Scan for the cell matching the given text and deliver its [x, y] coordinate at center. 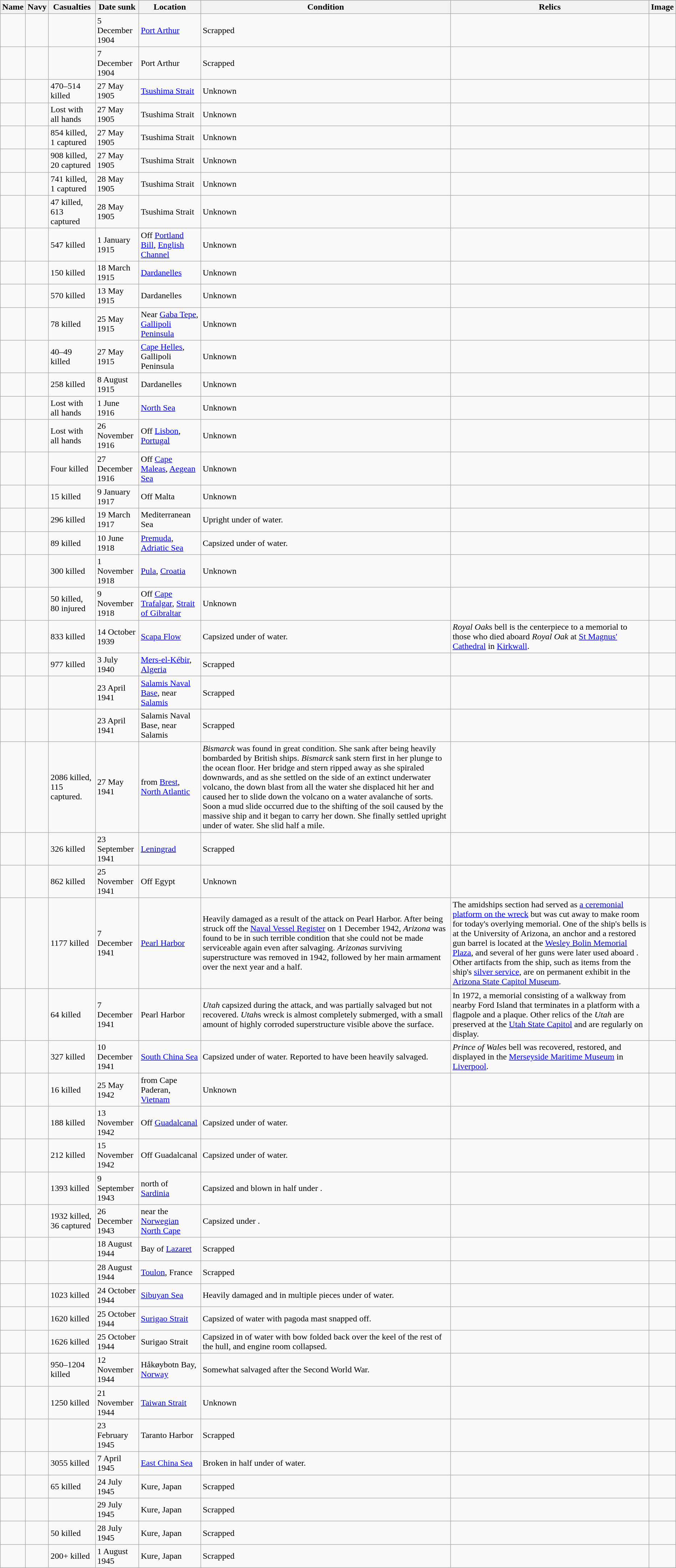
26 November 1916 [117, 436]
24 October 1944 [117, 1295]
13 November 1942 [117, 1123]
18 August 1944 [117, 1249]
Off Egypt [170, 882]
from Cape Paderan, Vietnam [170, 1090]
Capsized under of water. Reported to have been heavily salvaged. [326, 1057]
3 July 1940 [117, 664]
1177 killed [72, 943]
East China Sea [170, 1463]
Off Lisbon, Portugal [170, 436]
Off Cape Maleas, Aegean Sea [170, 469]
47 killed, 613 captured [72, 212]
78 killed [72, 324]
326 killed [72, 849]
7 April 1945 [117, 1463]
50 killed [72, 1533]
741 killed, 1 captured [72, 184]
1 November 1918 [117, 571]
21 November 1944 [117, 1403]
470–514 killed [72, 91]
Taranto Harbor [170, 1435]
327 killed [72, 1057]
Condition [326, 7]
1 August 1945 [117, 1556]
Capsized of water with pagoda mast snapped off. [326, 1319]
212 killed [72, 1155]
Premuda, Adriatic Sea [170, 543]
Location [170, 7]
Pula, Croatia [170, 571]
north of Sardinia [170, 1188]
Prince of Wales bell was recovered, restored, and displayed in the Merseyside Maritime Museum in Liverpool. [550, 1057]
188 killed [72, 1123]
29 July 1945 [117, 1510]
1 January 1915 [117, 244]
23 September 1941 [117, 849]
Mediterranean Sea [170, 520]
23 February 1945 [117, 1435]
25 May 1942 [117, 1090]
28 July 1945 [117, 1533]
40–49 killed [72, 357]
25 November 1941 [117, 882]
Date sunk [117, 7]
27 May 1915 [117, 357]
1 June 1916 [117, 408]
150 killed [72, 272]
300 killed [72, 571]
89 killed [72, 543]
Image [662, 7]
570 killed [72, 296]
8 August 1915 [117, 385]
854 killed, 1 captured [72, 138]
Cape Helles, Gallipoli Peninsula [170, 357]
862 killed [72, 882]
North Sea [170, 408]
Taiwan Strait [170, 1403]
50 killed, 80 injured [72, 604]
Leningrad [170, 849]
South China Sea [170, 1057]
1393 killed [72, 1188]
18 March 1915 [117, 272]
16 killed [72, 1090]
1250 killed [72, 1403]
Somewhat salvaged after the Second World War. [326, 1370]
9 September 1943 [117, 1188]
Toulon, France [170, 1272]
296 killed [72, 520]
Broken in half under of water. [326, 1463]
10 June 1918 [117, 543]
833 killed [72, 636]
950–1204 killed [72, 1370]
Capsized in of water with bow folded back over the keel of the rest of the hull, and engine room collapsed. [326, 1341]
Scapa Flow [170, 636]
10 December 1941 [117, 1057]
1620 killed [72, 1319]
19 March 1917 [117, 520]
Name [13, 7]
Capsized and blown in half under . [326, 1188]
Near Gaba Tepe, Gallipoli Peninsula [170, 324]
Off Portland Bill, English Channel [170, 244]
9 January 1917 [117, 497]
27 May 1941 [117, 787]
5 December 1904 [117, 30]
908 killed, 20 captured [72, 160]
200+ killed [72, 1556]
1023 killed [72, 1295]
Four killed [72, 469]
13 May 1915 [117, 296]
Off Malta [170, 497]
near the Norwegian North Cape [170, 1221]
Navy [37, 7]
64 killed [72, 1015]
Sibuyan Sea [170, 1295]
258 killed [72, 385]
Casualties [72, 7]
27 December 1916 [117, 469]
Upright under of water. [326, 520]
1626 killed [72, 1341]
Capsized under . [326, 1221]
12 November 1944 [117, 1370]
Mers-el-Kébir, Algeria [170, 664]
Relics [550, 7]
547 killed [72, 244]
26 December 1943 [117, 1221]
2086 killed, 115 captured. [72, 787]
Håkøybotn Bay, Norway [170, 1370]
65 killed [72, 1487]
9 November 1918 [117, 604]
3055 killed [72, 1463]
15 November 1942 [117, 1155]
15 killed [72, 497]
24 July 1945 [117, 1487]
7 December 1904 [117, 63]
14 October 1939 [117, 636]
from Brest, North Atlantic [170, 787]
Royal Oaks bell is the centerpiece to a memorial to those who died aboard Royal Oak at St Magnus' Cathedral in Kirkwall. [550, 636]
Off Cape Trafalgar, Strait of Gibraltar [170, 604]
Heavily damaged and in multiple pieces under of water. [326, 1295]
1932 killed, 36 captured [72, 1221]
28 August 1944 [117, 1272]
977 killed [72, 664]
25 May 1915 [117, 324]
Bay of Lazaret [170, 1249]
